Extract the [X, Y] coordinate from the center of the cell holding the provided text.  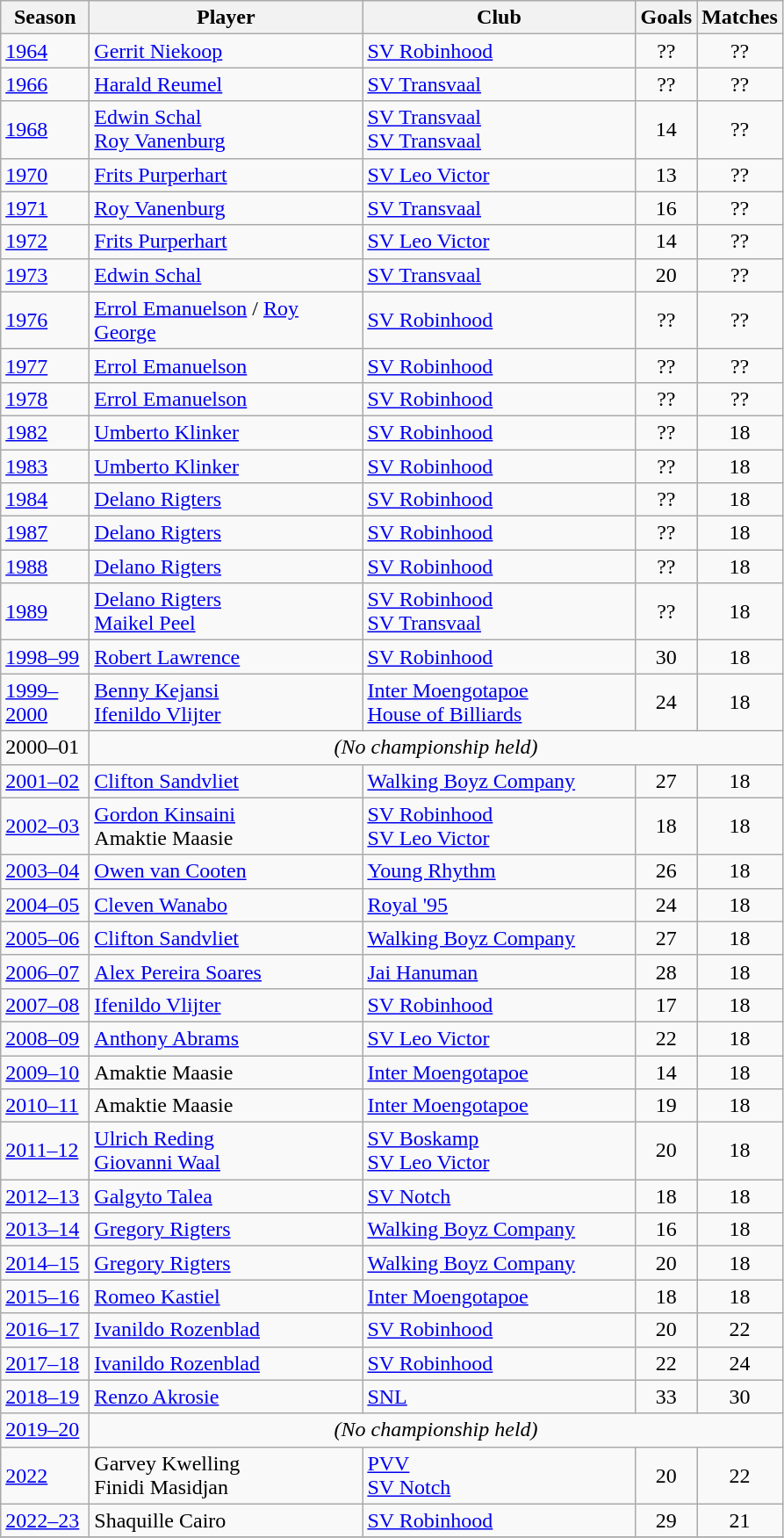
Gordon Kinsaini Amaktie Maasie [227, 826]
Anthony Abrams [227, 1038]
2017–18 [46, 1363]
2022–23 [46, 1520]
Jai Hanuman [499, 971]
2012–13 [46, 1196]
1998–99 [46, 657]
33 [666, 1397]
Shaquille Cairo [227, 1520]
21 [740, 1520]
26 [666, 871]
2022 [46, 1476]
Royal '95 [499, 905]
1984 [46, 500]
2013–14 [46, 1230]
1978 [46, 399]
Club [499, 18]
13 [666, 175]
1971 [46, 208]
1972 [46, 242]
Inter MoengotapoeHouse of Billiards [499, 703]
2008–09 [46, 1038]
2003–04 [46, 871]
SV RobinhoodSV Leo Victor [499, 826]
2002–03 [46, 826]
Romeo Kastiel [227, 1296]
1989 [46, 611]
2016–17 [46, 1330]
Edwin Schal [227, 275]
Harald Reumel [227, 84]
Delano Rigters Maikel Peel [227, 611]
Owen van Cooten [227, 871]
Renzo Akrosie [227, 1397]
1983 [46, 466]
1999–2000 [46, 703]
Cleven Wanabo [227, 905]
2009–10 [46, 1072]
SV RobinhoodSV Transvaal [499, 611]
1976 [46, 320]
2005–06 [46, 938]
SNL [499, 1397]
19 [666, 1106]
Errol Emanuelson / Roy George [227, 320]
Edwin Schal Roy Vanenburg [227, 130]
2004–05 [46, 905]
Matches [740, 18]
29 [666, 1520]
SV TransvaalSV Transvaal [499, 130]
Garvey Kwelling Finidi Masidjan [227, 1476]
1968 [46, 130]
SV BoskampSV Leo Victor [499, 1151]
1964 [46, 51]
2019–20 [46, 1430]
28 [666, 971]
17 [666, 1005]
Player [227, 18]
PVVSV Notch [499, 1476]
2010–11 [46, 1106]
Benny Kejansi Ifenildo Vlijter [227, 703]
2007–08 [46, 1005]
2018–19 [46, 1397]
1982 [46, 432]
2014–15 [46, 1263]
2015–16 [46, 1296]
1966 [46, 84]
2000–01 [46, 747]
1977 [46, 365]
Alex Pereira Soares [227, 971]
Galgyto Talea [227, 1196]
Ulrich Reding Giovanni Waal [227, 1151]
1970 [46, 175]
SV Notch [499, 1196]
1988 [46, 567]
2001–02 [46, 781]
2006–07 [46, 971]
Young Rhythm [499, 871]
Season [46, 18]
Ifenildo Vlijter [227, 1005]
1987 [46, 533]
1973 [46, 275]
2011–12 [46, 1151]
Gerrit Niekoop [227, 51]
Goals [666, 18]
Roy Vanenburg [227, 208]
Robert Lawrence [227, 657]
